Output the [x, y] coordinate of the center of the cell containing the given text.  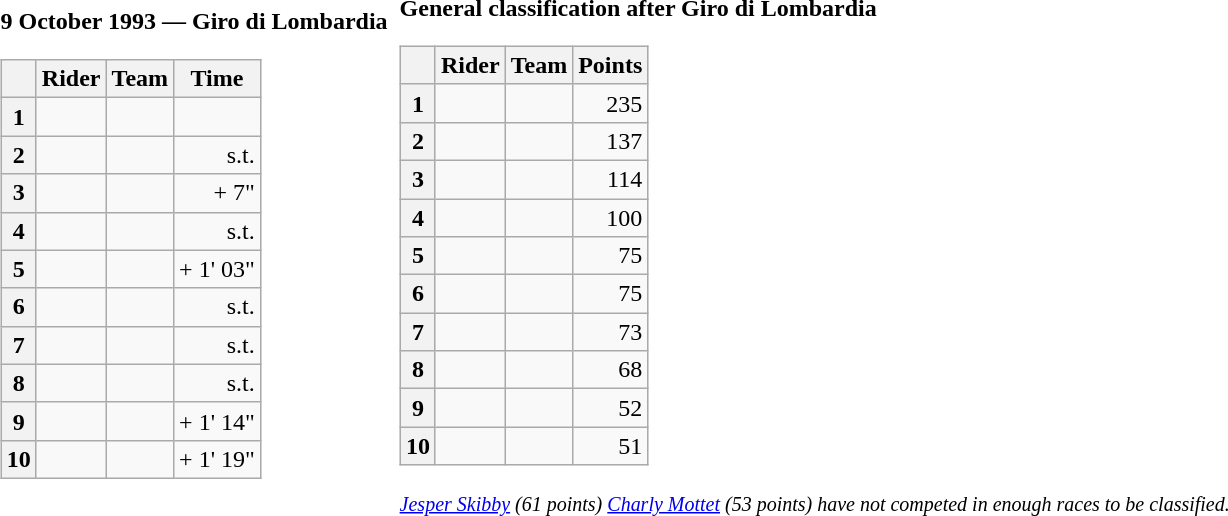
52 [610, 408]
137 [610, 141]
Time [218, 79]
73 [610, 332]
+ 7" [218, 193]
100 [610, 217]
51 [610, 446]
68 [610, 370]
114 [610, 179]
235 [610, 103]
+ 1' 19" [218, 459]
+ 1' 14" [218, 421]
Points [610, 65]
+ 1' 03" [218, 269]
